Extract the (X, Y) coordinate from the center of the cell holding the provided text.  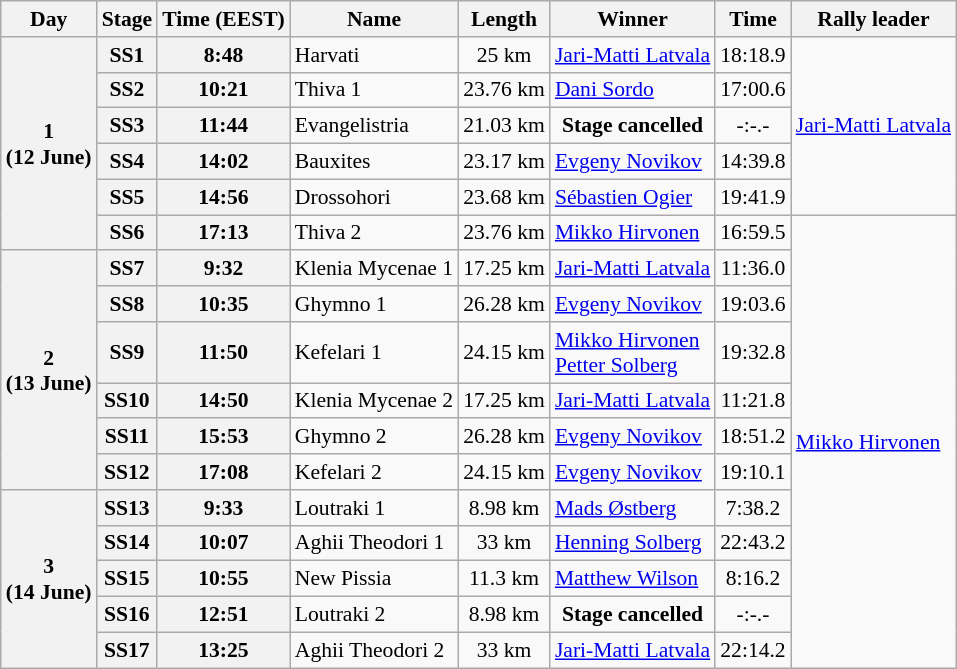
8:16.2 (752, 579)
Thiva 2 (374, 233)
14:02 (224, 162)
Klenia Mycenae 2 (374, 401)
Name (374, 19)
17:00.6 (752, 90)
SS12 (127, 472)
10:21 (224, 90)
7:38.2 (752, 508)
3(14 June) (49, 579)
Bauxites (374, 162)
23.17 km (504, 162)
Harvati (374, 55)
11:50 (224, 352)
SS5 (127, 197)
SS14 (127, 543)
SS9 (127, 352)
Matthew Wilson (632, 579)
Mikko Hirvonen Petter Solberg (632, 352)
Loutraki 1 (374, 508)
13:25 (224, 650)
Dani Sordo (632, 90)
14:50 (224, 401)
10:07 (224, 543)
12:51 (224, 615)
8:48 (224, 55)
SS15 (127, 579)
SS17 (127, 650)
19:10.1 (752, 472)
9:32 (224, 269)
Drossohori (374, 197)
SS7 (127, 269)
Stage (127, 19)
2(13 June) (49, 370)
Evangelistria (374, 126)
22:43.2 (752, 543)
SS10 (127, 401)
Mads Østberg (632, 508)
10:55 (224, 579)
21.03 km (504, 126)
SS2 (127, 90)
Ghymno 2 (374, 437)
Kefelari 1 (374, 352)
23.68 km (504, 197)
Winner (632, 19)
14:56 (224, 197)
SS16 (127, 615)
Rally leader (874, 19)
22:14.2 (752, 650)
Aghii Theodori 2 (374, 650)
Time (752, 19)
SS13 (127, 508)
Kefelari 2 (374, 472)
Thiva 1 (374, 90)
15:53 (224, 437)
Sébastien Ogier (632, 197)
Time (EEST) (224, 19)
19:32.8 (752, 352)
19:41.9 (752, 197)
25 km (504, 55)
19:03.6 (752, 304)
SS4 (127, 162)
Ghymno 1 (374, 304)
17:08 (224, 472)
11:44 (224, 126)
18:18.9 (752, 55)
Length (504, 19)
16:59.5 (752, 233)
11.3 km (504, 579)
SS3 (127, 126)
Aghii Theodori 1 (374, 543)
14:39.8 (752, 162)
10:35 (224, 304)
17:13 (224, 233)
11:36.0 (752, 269)
SS6 (127, 233)
SS1 (127, 55)
9:33 (224, 508)
18:51.2 (752, 437)
Henning Solberg (632, 543)
Klenia Mycenae 1 (374, 269)
1(12 June) (49, 144)
SS11 (127, 437)
Loutraki 2 (374, 615)
SS8 (127, 304)
Day (49, 19)
New Pissia (374, 579)
11:21.8 (752, 401)
